Search for the cell housing the specified text and yield its [X, Y] center coordinate. 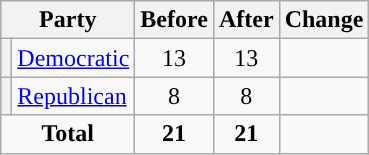
Change [324, 20]
Republican [74, 96]
Before [174, 20]
Total [68, 134]
Party [68, 20]
Democratic [74, 58]
After [246, 20]
